Locate the cell with the specified text and output its (X, Y) center coordinate. 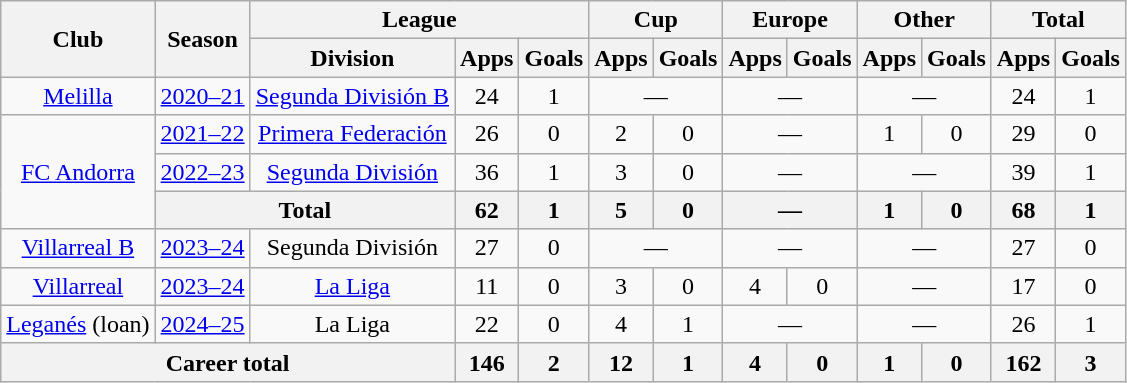
146 (487, 362)
22 (487, 324)
11 (487, 286)
29 (1023, 134)
17 (1023, 286)
Leganés (loan) (78, 324)
Other (924, 20)
Division (352, 58)
Villarreal (78, 286)
2021–22 (202, 134)
62 (487, 210)
2022–23 (202, 172)
12 (621, 362)
Season (202, 39)
68 (1023, 210)
Primera Federación (352, 134)
Career total (228, 362)
5 (621, 210)
Melilla (78, 96)
League (420, 20)
Club (78, 39)
Cup (656, 20)
FC Andorra (78, 172)
2024–25 (202, 324)
Europe (790, 20)
Villarreal B (78, 248)
2020–21 (202, 96)
36 (487, 172)
Segunda División B (352, 96)
39 (1023, 172)
162 (1023, 362)
